Search for the cell housing the specified text and yield its [X, Y] center coordinate. 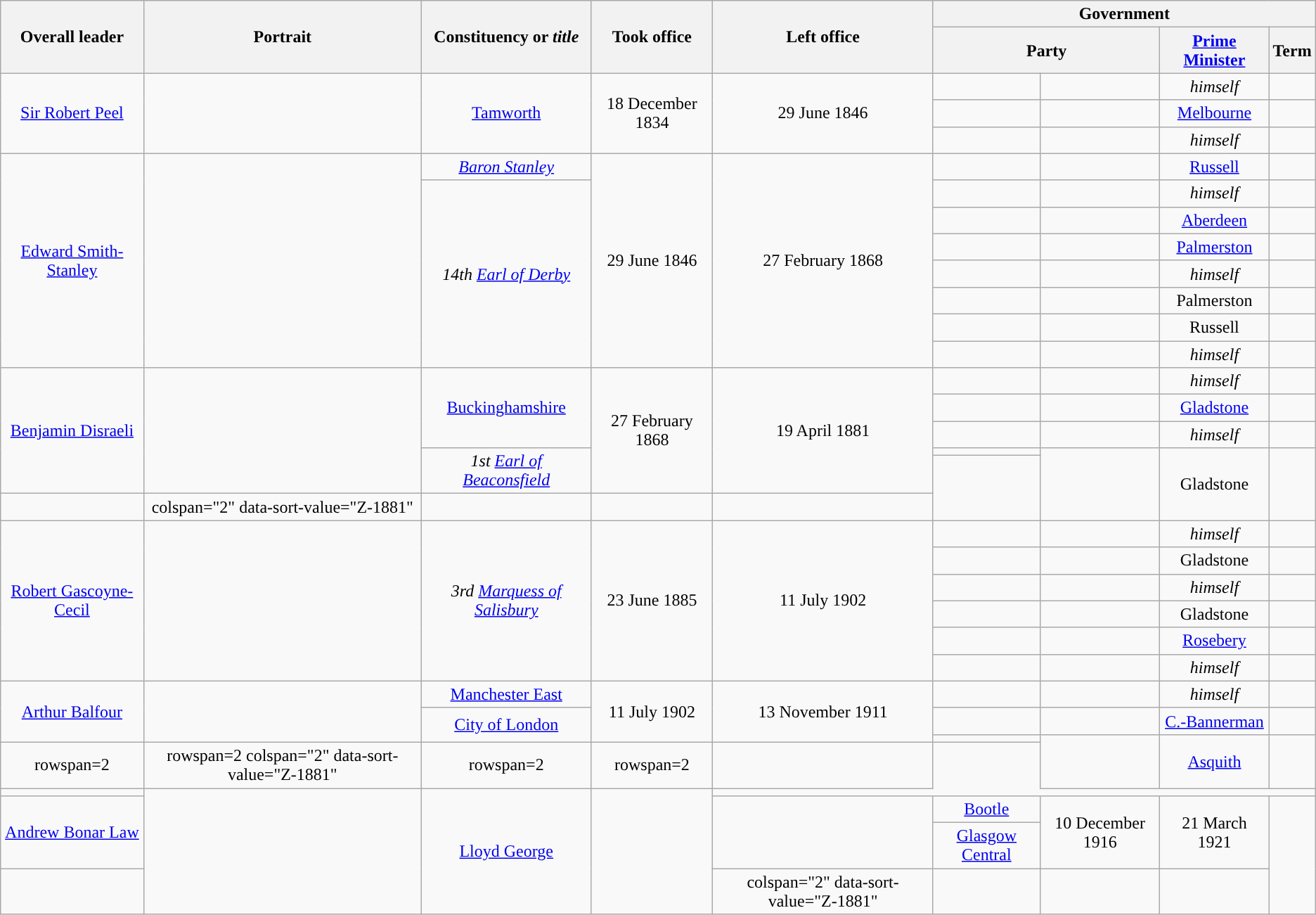
14th Earl of Derby [506, 274]
Left office [823, 37]
Robert Gascoyne-Cecil [72, 601]
Lloyd George [506, 851]
C.-Bannerman [1215, 721]
18 December 1834 [652, 113]
Prime Minister [1215, 51]
Tamworth [506, 113]
Asquith [1215, 761]
23 June 1885 [652, 601]
Benjamin Disraeli [72, 430]
Melbourne [1215, 113]
21 March 1921 [1215, 833]
Buckinghamshire [506, 408]
Aberdeen [1215, 220]
Party [1046, 51]
Constituency or title [506, 37]
10 December 1916 [1099, 833]
City of London [506, 724]
3rd Marquess of Salisbury [506, 601]
Baron Stanley [506, 167]
Overall leader [72, 37]
Took office [652, 37]
Andrew Bonar Law [72, 833]
Glasgow Central [986, 845]
Arthur Balfour [72, 712]
Rosebery [1215, 641]
19 April 1881 [823, 430]
Bootle [986, 810]
rowspan=2 colspan="2" data-sort-value="Z-1881" [283, 765]
Term [1292, 51]
1st Earl of Beaconsfield [506, 471]
Portrait [283, 37]
Sir Robert Peel [72, 113]
13 November 1911 [823, 712]
Government [1124, 14]
Manchester East [506, 694]
Edward Smith-Stanley [72, 260]
